Provide the [X, Y] coordinate of the cell's center where the given text is located.  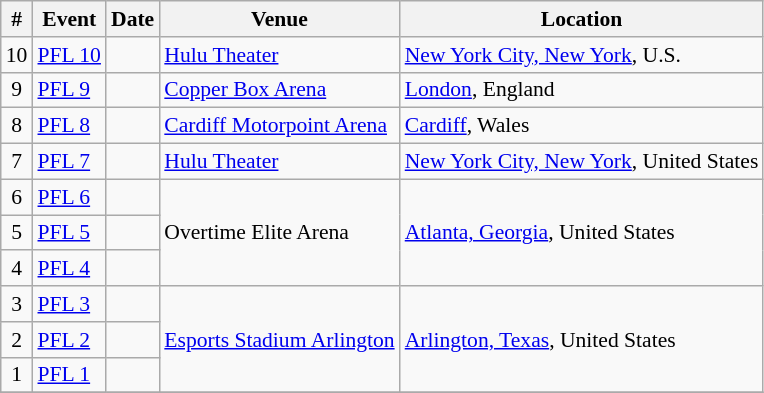
London, England [582, 90]
8 [17, 126]
5 [17, 233]
PFL 9 [69, 90]
2 [17, 340]
Copper Box Arena [279, 90]
PFL 1 [69, 375]
PFL 4 [69, 269]
Esports Stadium Arlington [279, 340]
Arlington, Texas, United States [582, 340]
6 [17, 197]
PFL 6 [69, 197]
9 [17, 90]
4 [17, 269]
PFL 3 [69, 304]
PFL 5 [69, 233]
7 [17, 162]
PFL 8 [69, 126]
Event [69, 19]
Atlanta, Georgia, United States [582, 232]
Date [132, 19]
Location [582, 19]
1 [17, 375]
Cardiff Motorpoint Arena [279, 126]
PFL 10 [69, 55]
Venue [279, 19]
Cardiff, Wales [582, 126]
New York City, New York, U.S. [582, 55]
3 [17, 304]
Overtime Elite Arena [279, 232]
10 [17, 55]
# [17, 19]
PFL 2 [69, 340]
New York City, New York, United States [582, 162]
PFL 7 [69, 162]
